Locate the cell with the specified text and output its [X, Y] center coordinate. 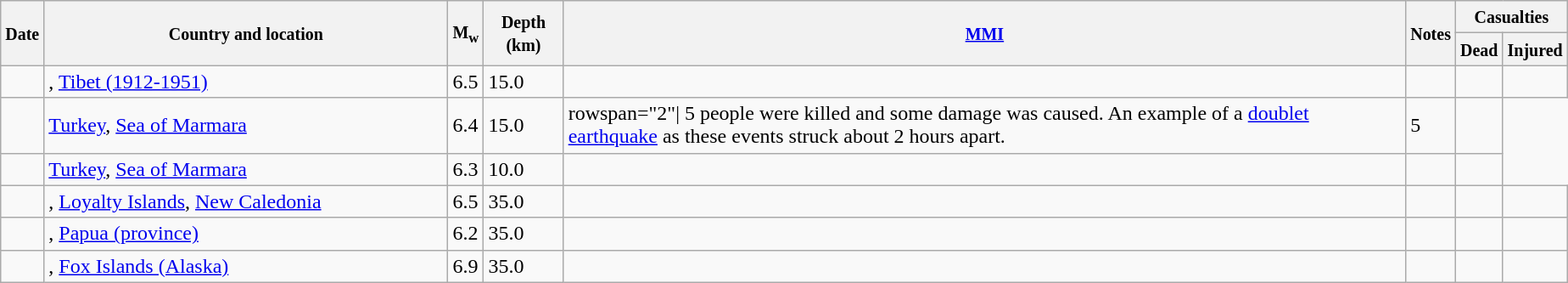
, Tibet (1912-1951) [246, 82]
6.3 [466, 169]
6.9 [466, 266]
5 [1431, 126]
Country and location [246, 33]
, Fox Islands (Alaska) [246, 266]
Date [22, 33]
Depth (km) [524, 33]
, Papua (province) [246, 234]
Mw [466, 33]
Injured [1535, 49]
Casualties [1511, 17]
Notes [1431, 33]
10.0 [524, 169]
rowspan="2"| 5 people were killed and some damage was caused. An example of a doublet earthquake as these events struck about 2 hours apart. [984, 126]
MMI [984, 33]
6.4 [466, 126]
, Loyalty Islands, New Caledonia [246, 201]
6.2 [466, 234]
Dead [1479, 49]
